Pinpoint the cell where the given text exists, returning its [X, Y] midpoint coordinate. 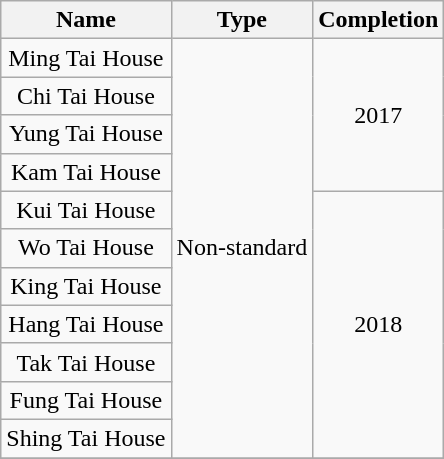
King Tai House [86, 286]
Shing Tai House [86, 438]
2018 [378, 324]
Non-standard [242, 248]
Hang Tai House [86, 324]
Wo Tai House [86, 248]
Chi Tai House [86, 96]
Fung Tai House [86, 400]
Name [86, 20]
Type [242, 20]
Kam Tai House [86, 172]
2017 [378, 115]
Kui Tai House [86, 210]
Yung Tai House [86, 134]
Completion [378, 20]
Ming Tai House [86, 58]
Tak Tai House [86, 362]
